Extract the [x, y] coordinate from the center of the cell holding the provided text.  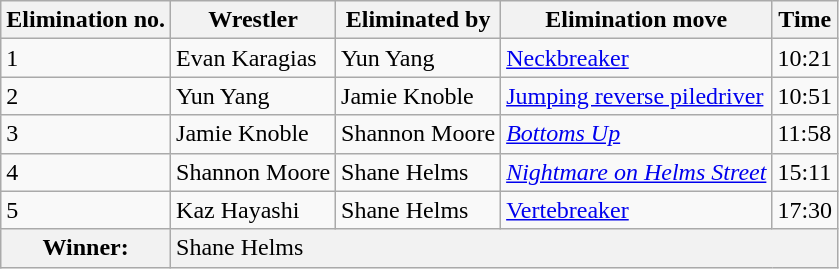
10:21 [805, 58]
10:51 [805, 96]
5 [86, 210]
Evan Karagias [254, 58]
Elimination no. [86, 20]
Neckbreaker [636, 58]
Nightmare on Helms Street [636, 172]
Wrestler [254, 20]
Bottoms Up [636, 134]
2 [86, 96]
Kaz Hayashi [254, 210]
1 [86, 58]
4 [86, 172]
Winner: [86, 248]
Eliminated by [418, 20]
3 [86, 134]
Jumping reverse piledriver [636, 96]
17:30 [805, 210]
Elimination move [636, 20]
11:58 [805, 134]
Vertebreaker [636, 210]
15:11 [805, 172]
Time [805, 20]
